Locate the cell with the specified text and output its [x, y] center coordinate. 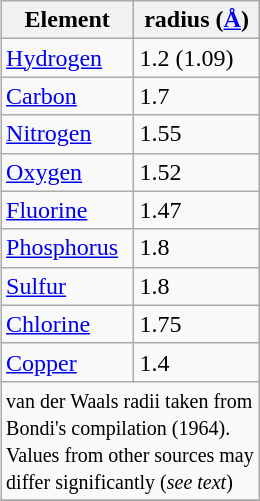
Oxygen [68, 172]
Chlorine [68, 324]
radius (Å) [196, 20]
Sulfur [68, 286]
1.75 [196, 324]
Nitrogen [68, 134]
Copper [68, 362]
Hydrogen [68, 58]
1.47 [196, 210]
Element [68, 20]
van der Waals radii taken fromBondi's compilation (1964).Values from other sources maydiffer significantly (see text) [130, 440]
Carbon [68, 96]
1.52 [196, 172]
1.4 [196, 362]
Phosphorus [68, 248]
1.2 (1.09) [196, 58]
1.55 [196, 134]
Fluorine [68, 210]
1.7 [196, 96]
